Locate the cell with the specified text and output its [x, y] center coordinate. 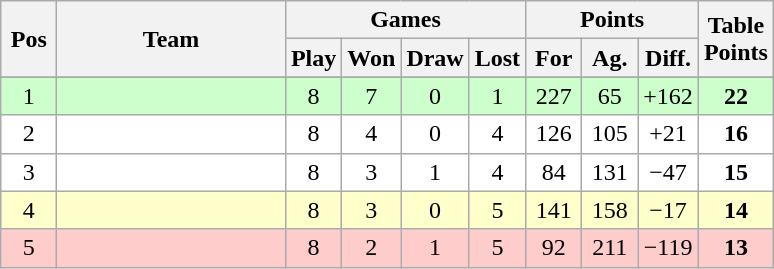
−17 [668, 210]
Table Points [736, 39]
126 [554, 134]
105 [610, 134]
7 [372, 96]
131 [610, 172]
Diff. [668, 58]
For [554, 58]
Points [612, 20]
14 [736, 210]
Play [313, 58]
Ag. [610, 58]
−47 [668, 172]
84 [554, 172]
15 [736, 172]
22 [736, 96]
−119 [668, 248]
Lost [497, 58]
Draw [435, 58]
92 [554, 248]
+21 [668, 134]
Team [172, 39]
16 [736, 134]
Games [405, 20]
+162 [668, 96]
227 [554, 96]
Won [372, 58]
211 [610, 248]
13 [736, 248]
141 [554, 210]
158 [610, 210]
65 [610, 96]
Pos [29, 39]
